From the cell containing the given text, extract its center point as (x, y) coordinate. 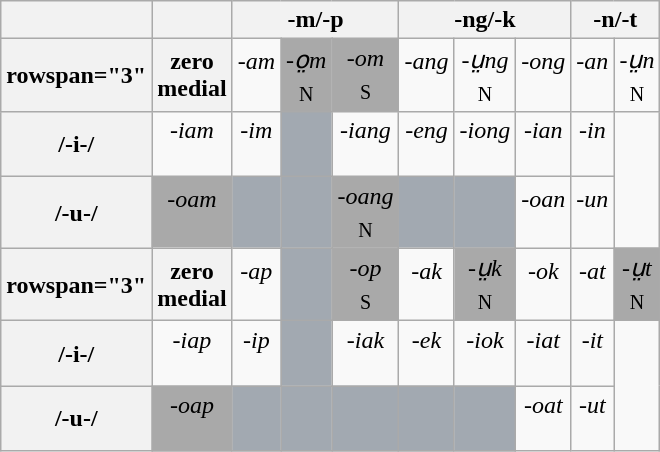
-ip (256, 354)
-oam (192, 212)
-iak (366, 354)
-eng (426, 144)
-am (256, 76)
-iap (192, 354)
-ek (426, 354)
-iam (192, 144)
-oan (544, 212)
-ṳk N (485, 284)
-iat (544, 354)
-oat (544, 418)
-ap (256, 284)
-oang N (366, 212)
-in (592, 144)
-ok (544, 284)
-ng/-k (485, 20)
-an (592, 76)
-o̤m N (306, 76)
-iong (485, 144)
-ang (426, 76)
-at (592, 284)
-ong (544, 76)
-ṳng N (485, 76)
-iang (366, 144)
-ṳn N (637, 76)
-oap (192, 418)
-ian (544, 144)
-iok (485, 354)
-im (256, 144)
-ut (592, 418)
-om S (366, 76)
-ṳt N (637, 284)
-n/-t (616, 20)
-opS (366, 284)
-un (592, 212)
-it (592, 354)
-m/-p (316, 20)
-ak (426, 284)
